Return the (X, Y) coordinate for the center point of the cell that contains the specified text.  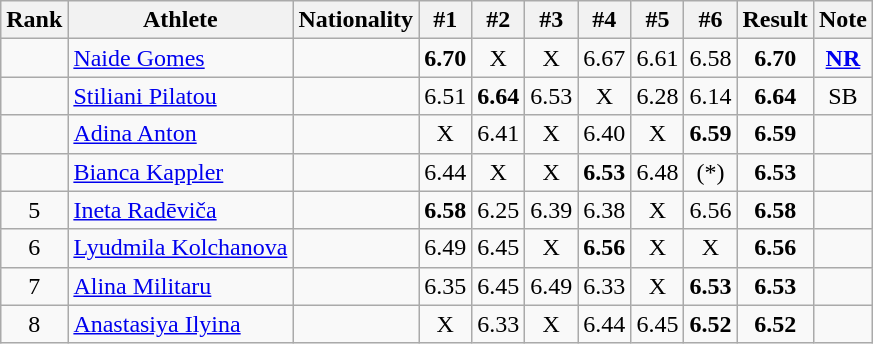
6.67 (604, 58)
6.40 (604, 134)
6.48 (658, 172)
Anastasiya Ilyina (180, 324)
Athlete (180, 20)
Ineta Radēviča (180, 210)
6.39 (552, 210)
(*) (710, 172)
6.61 (658, 58)
6.25 (498, 210)
#6 (710, 20)
NR (842, 58)
Alina Militaru (180, 286)
6.51 (446, 96)
6.35 (446, 286)
5 (34, 210)
Result (775, 20)
Bianca Kappler (180, 172)
7 (34, 286)
Naide Gomes (180, 58)
6 (34, 248)
Note (842, 20)
Lyudmila Kolchanova (180, 248)
6.14 (710, 96)
#3 (552, 20)
8 (34, 324)
6.28 (658, 96)
Adina Anton (180, 134)
Nationality (356, 20)
Rank (34, 20)
6.41 (498, 134)
#1 (446, 20)
#4 (604, 20)
6.38 (604, 210)
#5 (658, 20)
#2 (498, 20)
SB (842, 96)
Stiliani Pilatou (180, 96)
